For the text-containing cell, return its midpoint in [X, Y] coordinate format. 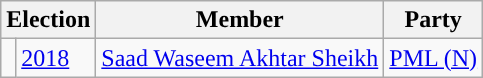
PML (N) [434, 58]
Election [48, 20]
Member [240, 20]
2018 [56, 58]
Party [434, 20]
Saad Waseem Akhtar Sheikh [240, 58]
